Determine the (x, y) coordinate at the center of the cell enclosing the given text.  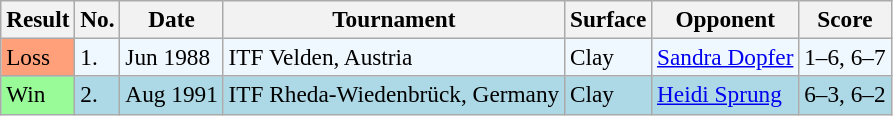
ITF Rheda-Wiedenbrück, Germany (394, 95)
Opponent (726, 19)
6–3, 6–2 (845, 95)
1. (98, 57)
2. (98, 95)
No. (98, 19)
Date (172, 19)
1–6, 6–7 (845, 57)
Result (38, 19)
Surface (608, 19)
Loss (38, 57)
Score (845, 19)
Win (38, 95)
Heidi Sprung (726, 95)
Aug 1991 (172, 95)
Jun 1988 (172, 57)
ITF Velden, Austria (394, 57)
Sandra Dopfer (726, 57)
Tournament (394, 19)
